Locate the cell with the specified text and output its (X, Y) center coordinate. 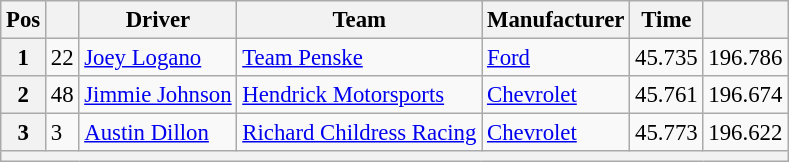
Manufacturer (556, 20)
Time (666, 20)
Jimmie Johnson (158, 95)
196.786 (746, 58)
1 (24, 58)
Richard Childress Racing (360, 133)
45.761 (666, 95)
Ford (556, 58)
Driver (158, 20)
Austin Dillon (158, 133)
196.674 (746, 95)
196.622 (746, 133)
48 (62, 95)
45.735 (666, 58)
45.773 (666, 133)
Team Penske (360, 58)
Team (360, 20)
Hendrick Motorsports (360, 95)
Joey Logano (158, 58)
22 (62, 58)
Pos (24, 20)
2 (24, 95)
